Extract the (x, y) coordinate from the center of the cell holding the provided text.  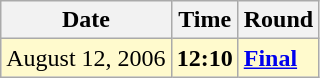
Date (86, 20)
12:10 (204, 58)
Time (204, 20)
Final (278, 58)
August 12, 2006 (86, 58)
Round (278, 20)
